Return (x, y) of the center of cell containing provided text 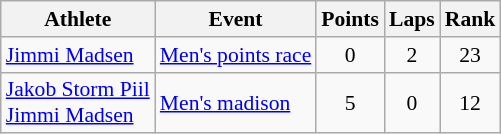
Points (350, 19)
Men's points race (236, 55)
Event (236, 19)
Jimmi Madsen (78, 55)
Jakob Storm PiilJimmi Madsen (78, 102)
23 (470, 55)
2 (412, 55)
Athlete (78, 19)
Rank (470, 19)
12 (470, 102)
Laps (412, 19)
Men's madison (236, 102)
5 (350, 102)
